Return [x, y] of the center of cell containing provided text 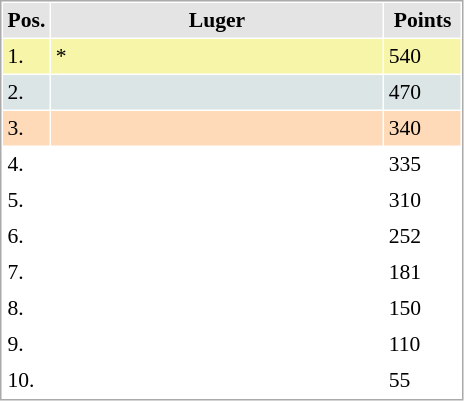
110 [422, 344]
* [217, 56]
2. [26, 92]
3. [26, 128]
10. [26, 380]
540 [422, 56]
5. [26, 200]
Points [422, 20]
7. [26, 272]
252 [422, 236]
4. [26, 164]
55 [422, 380]
6. [26, 236]
Pos. [26, 20]
1. [26, 56]
8. [26, 308]
181 [422, 272]
310 [422, 200]
150 [422, 308]
340 [422, 128]
Luger [217, 20]
9. [26, 344]
470 [422, 92]
335 [422, 164]
